Output the (X, Y) coordinate of the center of the cell containing the given text.  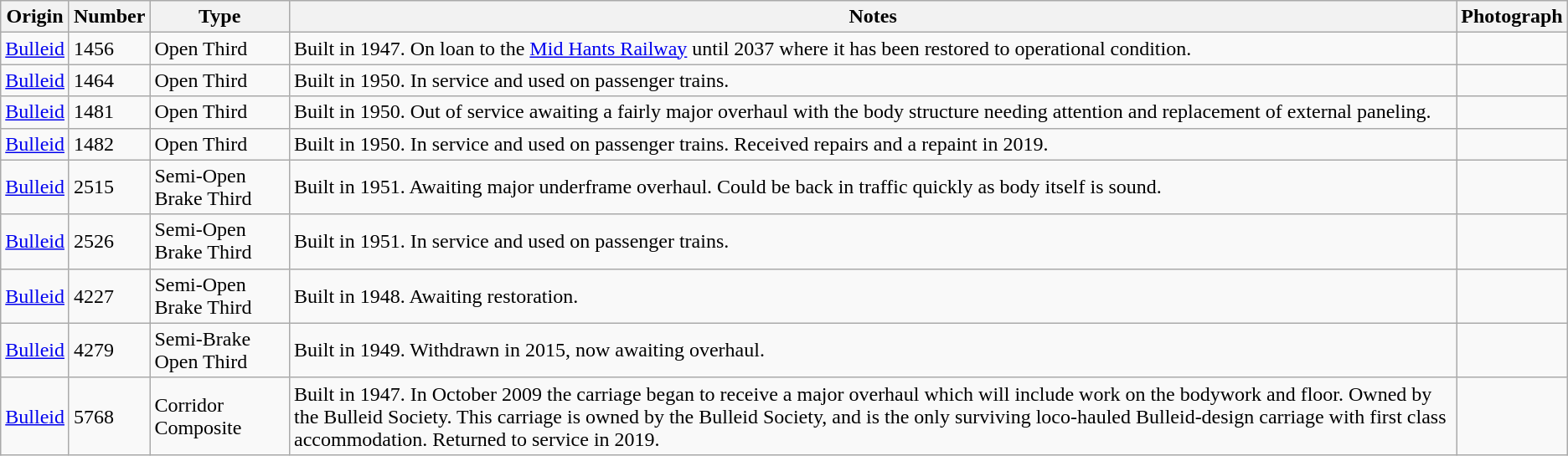
Built in 1949. Withdrawn in 2015, now awaiting overhaul. (873, 350)
2515 (109, 187)
Built in 1950. In service and used on passenger trains. (873, 80)
Built in 1950. In service and used on passenger trains. Received repairs and a repaint in 2019. (873, 144)
Semi-Brake Open Third (219, 350)
5768 (109, 416)
Origin (35, 17)
1481 (109, 112)
Number (109, 17)
Photograph (1512, 17)
Type (219, 17)
2526 (109, 241)
Built in 1950. Out of service awaiting a fairly major overhaul with the body structure needing attention and replacement of external paneling. (873, 112)
4227 (109, 296)
4279 (109, 350)
Built in 1947. On loan to the Mid Hants Railway until 2037 where it has been restored to operational condition. (873, 49)
1482 (109, 144)
Built in 1951. In service and used on passenger trains. (873, 241)
Built in 1948. Awaiting restoration. (873, 296)
1456 (109, 49)
Built in 1951. Awaiting major underframe overhaul. Could be back in traffic quickly as body itself is sound. (873, 187)
Corridor Composite (219, 416)
1464 (109, 80)
Notes (873, 17)
